Capture the cell that displays the provided text and extract its (x, y) central coordinate. 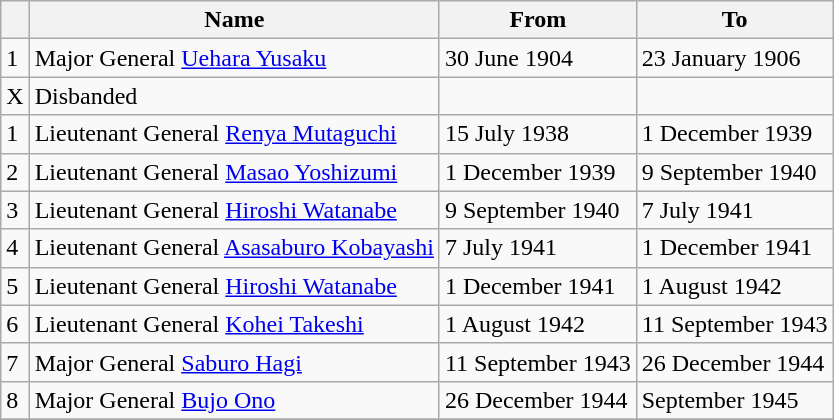
8 (15, 400)
23 January 1906 (734, 58)
Lieutenant General Renya Mutaguchi (234, 134)
Lieutenant General Asasaburo Kobayashi (234, 248)
4 (15, 248)
Major General Uehara Yusaku (234, 58)
September 1945 (734, 400)
X (15, 96)
Major General Bujo Ono (234, 400)
3 (15, 210)
5 (15, 286)
Lieutenant General Kohei Takeshi (234, 324)
15 July 1938 (538, 134)
Name (234, 20)
Major General Saburo Hagi (234, 362)
2 (15, 172)
Disbanded (234, 96)
30 June 1904 (538, 58)
Lieutenant General Masao Yoshizumi (234, 172)
6 (15, 324)
From (538, 20)
To (734, 20)
7 (15, 362)
